Pinpoint the cell where the given text exists, returning its [X, Y] midpoint coordinate. 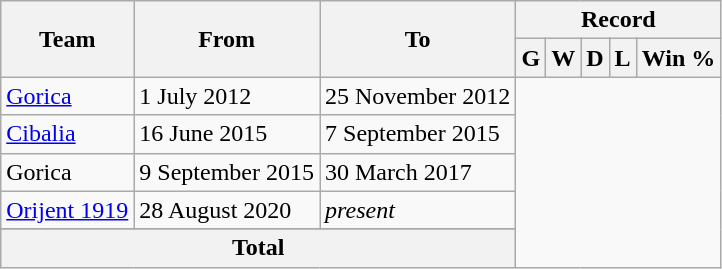
30 March 2017 [418, 172]
Win % [678, 58]
W [564, 58]
From [227, 39]
D [595, 58]
G [531, 58]
25 November 2012 [418, 96]
present [418, 210]
9 September 2015 [227, 172]
Cibalia [68, 134]
28 August 2020 [227, 210]
L [622, 58]
1 July 2012 [227, 96]
Total [258, 248]
To [418, 39]
7 September 2015 [418, 134]
Team [68, 39]
16 June 2015 [227, 134]
Orijent 1919 [68, 210]
Record [618, 20]
